Output the [x, y] coordinate of the center of the cell containing the given text.  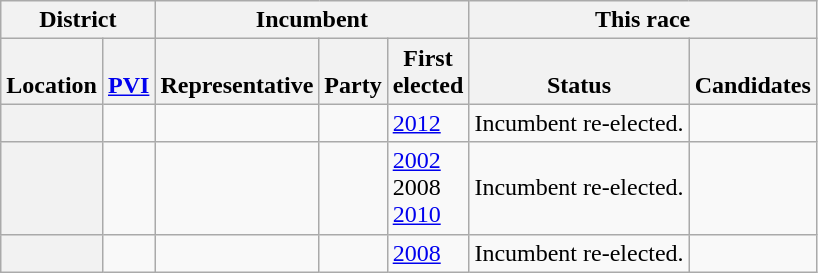
Firstelected [428, 72]
Representative [237, 72]
PVI [128, 72]
Incumbent [312, 20]
Candidates [752, 72]
2012 [428, 123]
This race [642, 20]
District [78, 20]
20022008 2010 [428, 188]
Party [353, 72]
Location [52, 72]
Status [579, 72]
2008 [428, 253]
